Extract the [X, Y] coordinate from the center of the cell holding the provided text.  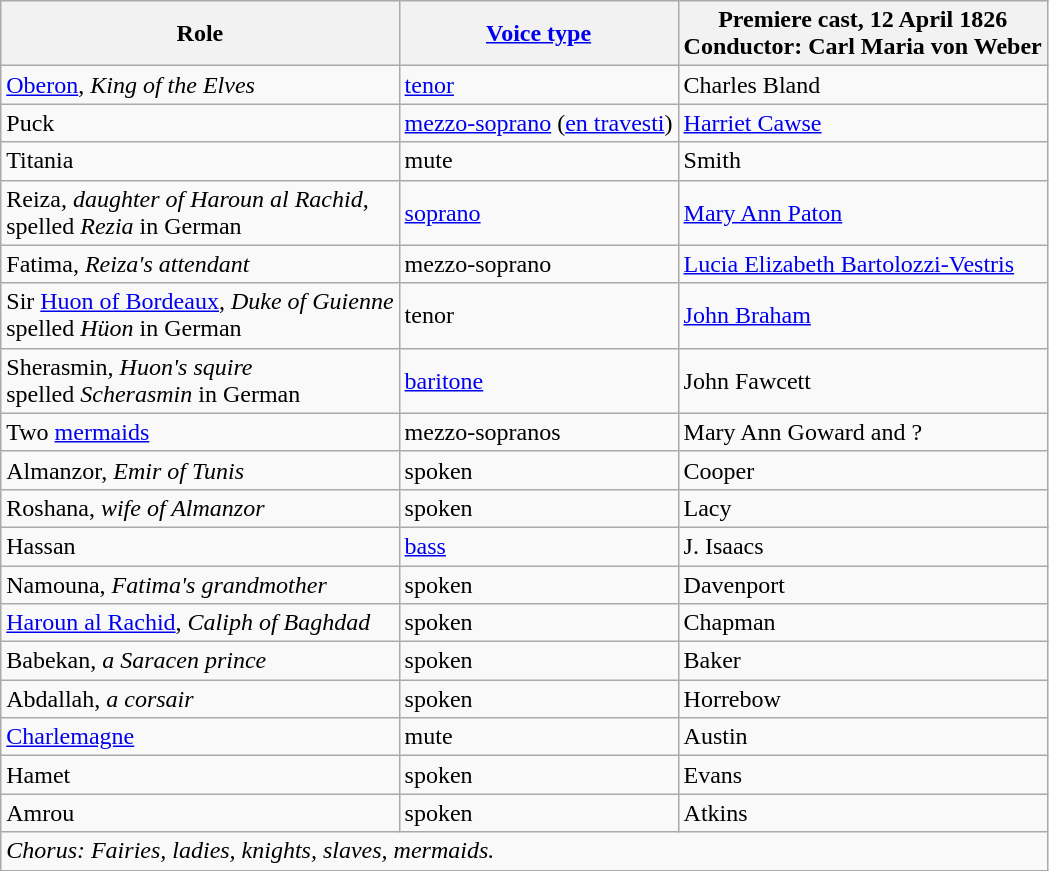
baritone [538, 380]
Reiza, daughter of Haroun al Rachid,spelled Rezia in German [200, 212]
Mary Ann Goward and ? [862, 432]
John Braham [862, 316]
Babekan, a Saracen prince [200, 661]
Sir Huon of Bordeaux, Duke of Guiennespelled Hüon in German [200, 316]
mezzo-soprano [538, 264]
Cooper [862, 470]
Harriet Cawse [862, 123]
Voice type [538, 34]
Smith [862, 161]
Davenport [862, 585]
Hassan [200, 546]
Puck [200, 123]
Hamet [200, 775]
Charlemagne [200, 737]
Namouna, Fatima's grandmother [200, 585]
mezzo-sopranos [538, 432]
soprano [538, 212]
J. Isaacs [862, 546]
Role [200, 34]
mezzo-soprano (en travesti) [538, 123]
Oberon, King of the Elves [200, 85]
Premiere cast, 12 April 1826 Conductor: Carl Maria von Weber [862, 34]
Haroun al Rachid, Caliph of Baghdad [200, 623]
Baker [862, 661]
bass [538, 546]
Chorus: Fairies, ladies, knights, slaves, mermaids. [524, 851]
Roshana, wife of Almanzor [200, 508]
Titania [200, 161]
Horrebow [862, 699]
Mary Ann Paton [862, 212]
Sherasmin, Huon's squirespelled Scherasmin in German [200, 380]
Charles Bland [862, 85]
Lacy [862, 508]
Atkins [862, 813]
Amrou [200, 813]
Abdallah, a corsair [200, 699]
Almanzor, Emir of Tunis [200, 470]
John Fawcett [862, 380]
Fatima, Reiza's attendant [200, 264]
Lucia Elizabeth Bartolozzi-Vestris [862, 264]
Austin [862, 737]
Chapman [862, 623]
Two mermaids [200, 432]
Evans [862, 775]
